From the cell containing the given text, extract its center point as (x, y) coordinate. 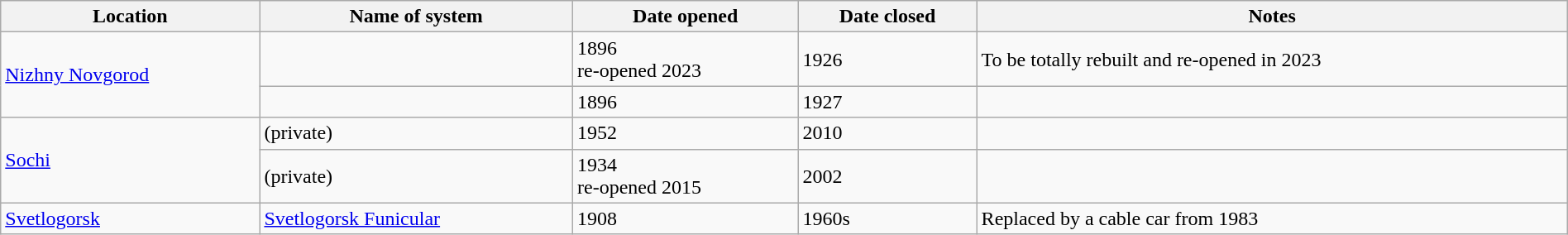
Location (131, 17)
1908 (685, 218)
1896 (685, 102)
Replaced by a cable car from 1983 (1272, 218)
1926 (887, 60)
1960s (887, 218)
To be totally rebuilt and re-opened in 2023 (1272, 60)
Date opened (685, 17)
1927 (887, 102)
1934re-opened 2015 (685, 175)
Svetlogorsk (131, 218)
Name of system (417, 17)
2002 (887, 175)
Nizhny Novgorod (131, 74)
Svetlogorsk Funicular (417, 218)
1952 (685, 133)
Date closed (887, 17)
Notes (1272, 17)
1896re-opened 2023 (685, 60)
2010 (887, 133)
Sochi (131, 161)
